Output the [x, y] coordinate of the center of the cell containing the given text.  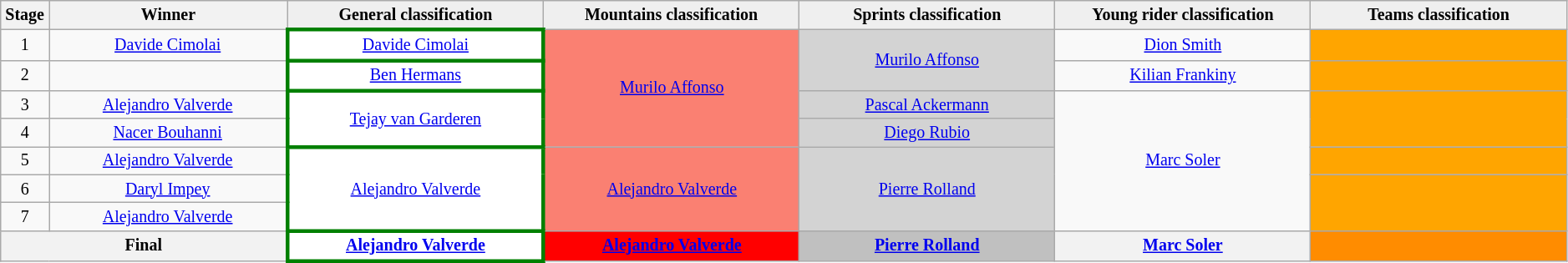
5 [25, 160]
Kilian Frankiny [1183, 76]
Ben Hermans [415, 76]
7 [25, 217]
6 [25, 189]
Young rider classification [1183, 15]
Sprints classification [927, 15]
3 [25, 105]
Daryl Impey [169, 189]
Dion Smith [1183, 45]
General classification [415, 15]
Mountains classification [671, 15]
1 [25, 45]
Pascal Ackermann [927, 105]
Final [145, 245]
4 [25, 132]
Diego Rubio [927, 132]
Stage [25, 15]
Winner [169, 15]
Tejay van Garderen [415, 119]
Teams classification [1439, 15]
Nacer Bouhanni [169, 132]
2 [25, 76]
